Return [x, y] of the center of cell containing provided text 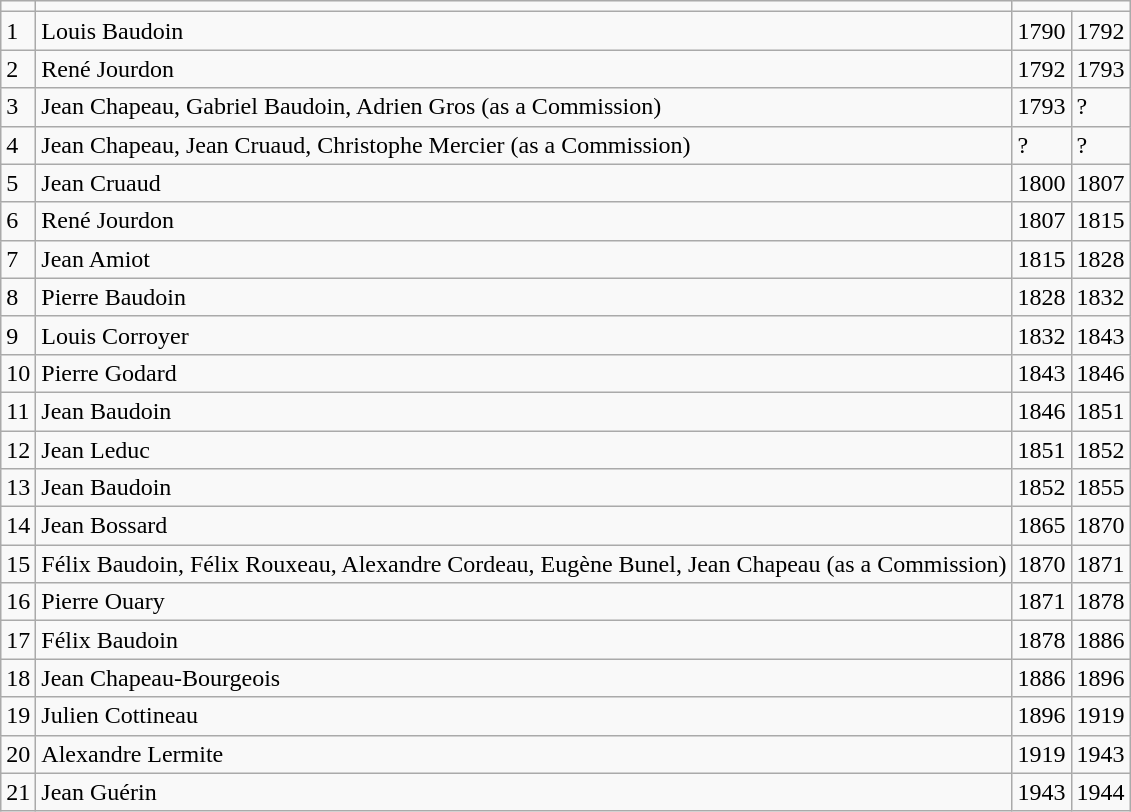
1865 [1042, 526]
Alexandre Lermite [524, 754]
Louis Corroyer [524, 335]
Jean Bossard [524, 526]
9 [18, 335]
1800 [1042, 183]
Jean Chapeau-Bourgeois [524, 678]
Pierre Baudoin [524, 297]
10 [18, 373]
1855 [1100, 488]
Jean Chapeau, Gabriel Baudoin, Adrien Gros (as a Commission) [524, 107]
18 [18, 678]
8 [18, 297]
13 [18, 488]
1790 [1042, 31]
Louis Baudoin [524, 31]
2 [18, 69]
5 [18, 183]
Jean Cruaud [524, 183]
15 [18, 564]
16 [18, 602]
4 [18, 145]
11 [18, 411]
Julien Cottineau [524, 716]
20 [18, 754]
17 [18, 640]
12 [18, 449]
3 [18, 107]
21 [18, 792]
Pierre Godard [524, 373]
Jean Guérin [524, 792]
1944 [1100, 792]
Félix Baudoin [524, 640]
Jean Chapeau, Jean Cruaud, Christophe Mercier (as a Commission) [524, 145]
1 [18, 31]
Félix Baudoin, Félix Rouxeau, Alexandre Cordeau, Eugène Bunel, Jean Chapeau (as a Commission) [524, 564]
Pierre Ouary [524, 602]
19 [18, 716]
7 [18, 259]
Jean Amiot [524, 259]
14 [18, 526]
6 [18, 221]
Jean Leduc [524, 449]
